Capture the cell that displays the provided text and extract its [X, Y] central coordinate. 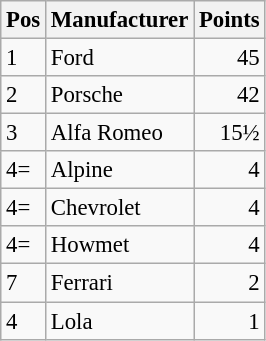
Manufacturer [120, 20]
Pos [24, 20]
15½ [230, 133]
Ferrari [120, 283]
Howmet [120, 245]
Porsche [120, 95]
45 [230, 58]
Lola [120, 321]
Chevrolet [120, 208]
Points [230, 20]
7 [24, 283]
42 [230, 95]
3 [24, 133]
Alpine [120, 170]
Alfa Romeo [120, 133]
Ford [120, 58]
